Identify which cell holds the provided text, then report its (x, y) central coordinate. 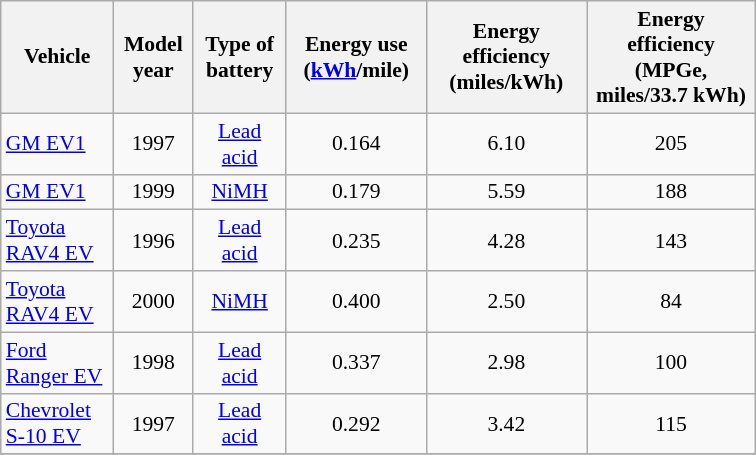
Vehicle (58, 57)
2000 (154, 302)
0.235 (356, 240)
2.98 (506, 362)
1998 (154, 362)
0.179 (356, 192)
Energy efficiency (MPGe, miles/33.7 kWh) (672, 57)
205 (672, 144)
3.42 (506, 424)
Energy use (kWh/mile) (356, 57)
Energy efficiency (miles/kWh) (506, 57)
1996 (154, 240)
84 (672, 302)
0.164 (356, 144)
Ford Ranger EV (58, 362)
4.28 (506, 240)
Chevrolet S-10 EV (58, 424)
Model year (154, 57)
Type of battery (240, 57)
0.400 (356, 302)
1999 (154, 192)
115 (672, 424)
6.10 (506, 144)
5.59 (506, 192)
100 (672, 362)
2.50 (506, 302)
0.337 (356, 362)
0.292 (356, 424)
188 (672, 192)
143 (672, 240)
